Detect which cell encompasses the target text, then output its [X, Y] center coordinate. 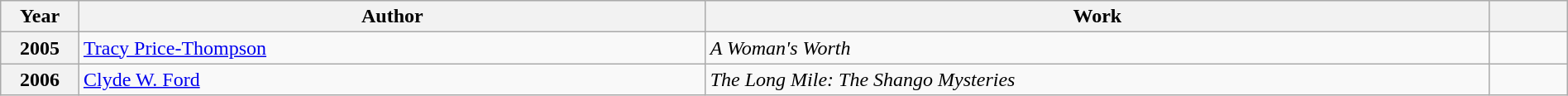
Tracy Price-Thompson [392, 48]
Work [1097, 17]
Clyde W. Ford [392, 79]
2006 [40, 79]
Year [40, 17]
Author [392, 17]
2005 [40, 48]
The Long Mile: The Shango Mysteries [1097, 79]
A Woman's Worth [1097, 48]
